Extract the [x, y] coordinate from the center of the cell holding the provided text.  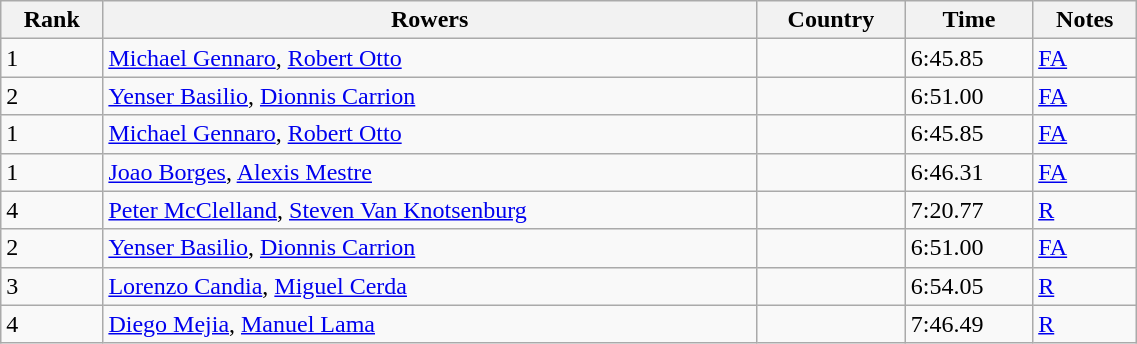
Lorenzo Candia, Miguel Cerda [430, 286]
Rowers [430, 20]
6:54.05 [968, 286]
Joao Borges, Alexis Mestre [430, 172]
Notes [1085, 20]
7:20.77 [968, 210]
7:46.49 [968, 324]
Country [832, 20]
6:46.31 [968, 172]
Rank [52, 20]
Diego Mejia, Manuel Lama [430, 324]
Peter McClelland, Steven Van Knotsenburg [430, 210]
3 [52, 286]
Time [968, 20]
